Locate the cell with the specified text and output its (X, Y) center coordinate. 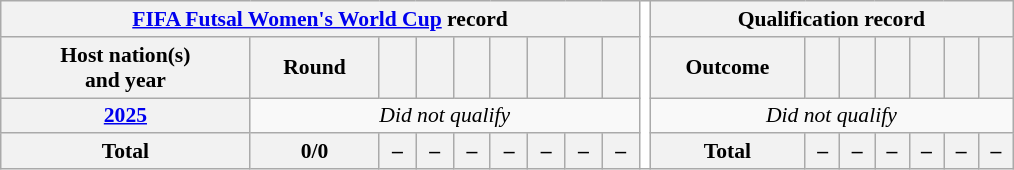
FIFA Futsal Women's World Cup record (320, 19)
0/0 (314, 152)
Qualification record (832, 19)
2025 (126, 116)
Host nation(s)and year (126, 68)
Outcome (728, 68)
Round (314, 68)
